Find where the given text appears and provide that cell's center as (x, y) coordinate. 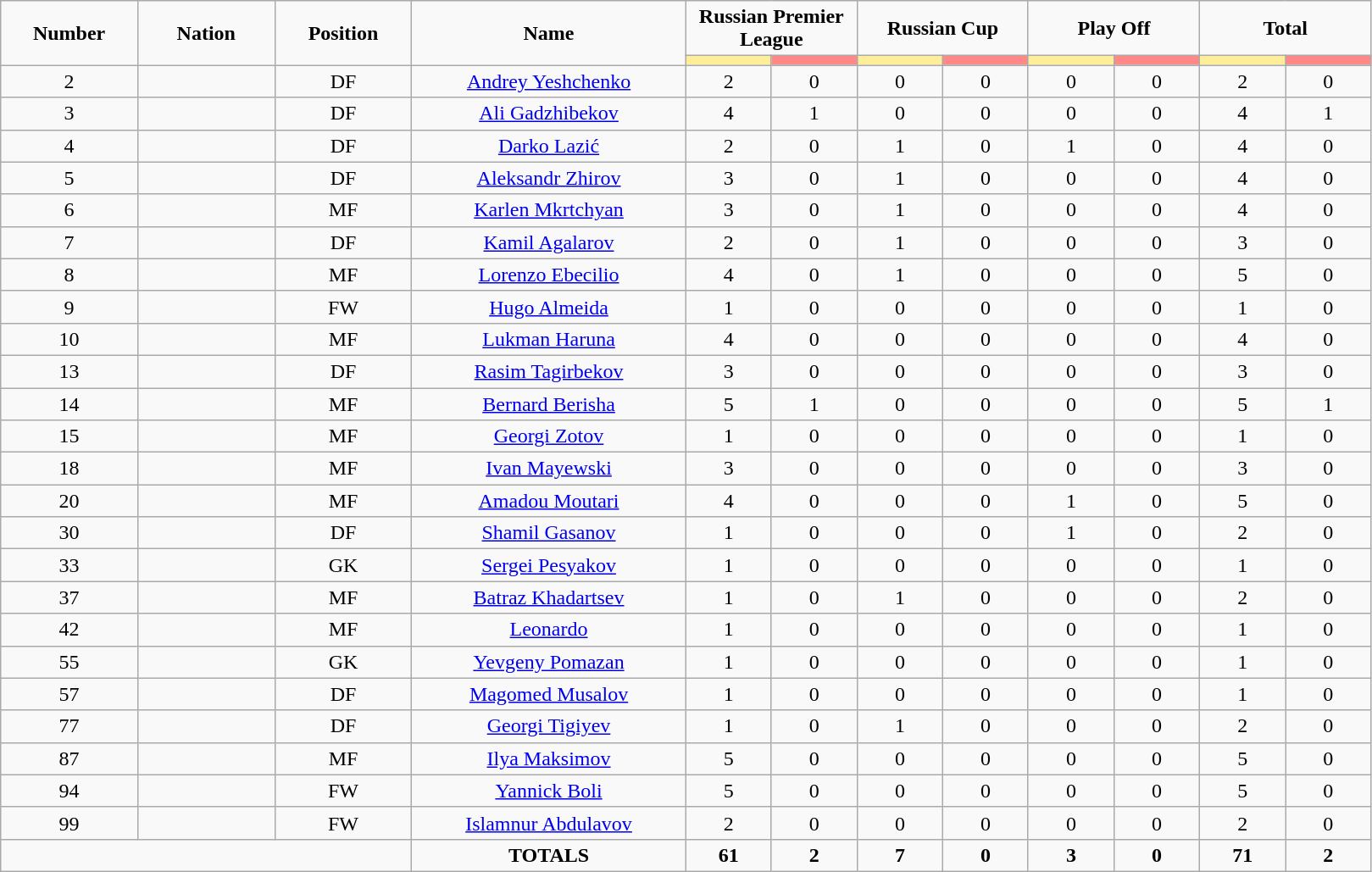
Position (343, 33)
Nation (206, 33)
37 (69, 597)
Name (549, 33)
TOTALS (549, 855)
Yevgeny Pomazan (549, 662)
Ivan Mayewski (549, 469)
6 (69, 210)
14 (69, 404)
Amadou Moutari (549, 501)
57 (69, 694)
Sergei Pesyakov (549, 565)
71 (1242, 855)
Russian Cup (942, 29)
Ilya Maksimov (549, 758)
Leonardo (549, 630)
42 (69, 630)
9 (69, 307)
Russian Premier League (771, 29)
87 (69, 758)
Aleksandr Zhirov (549, 178)
77 (69, 726)
Kamil Agalarov (549, 242)
Shamil Gasanov (549, 533)
55 (69, 662)
99 (69, 823)
61 (729, 855)
Ali Gadzhibekov (549, 114)
Hugo Almeida (549, 307)
Batraz Khadartsev (549, 597)
Bernard Berisha (549, 404)
Karlen Mkrtchyan (549, 210)
20 (69, 501)
8 (69, 275)
Lukman Haruna (549, 339)
13 (69, 371)
Magomed Musalov (549, 694)
Number (69, 33)
15 (69, 436)
Yannick Boli (549, 791)
Islamnur Abdulavov (549, 823)
10 (69, 339)
Georgi Zotov (549, 436)
Darko Lazić (549, 146)
30 (69, 533)
18 (69, 469)
Lorenzo Ebecilio (549, 275)
Georgi Tigiyev (549, 726)
Play Off (1114, 29)
Andrey Yeshchenko (549, 81)
33 (69, 565)
Rasim Tagirbekov (549, 371)
Total (1286, 29)
94 (69, 791)
